Output the (X, Y) coordinate of the center of the cell containing the given text.  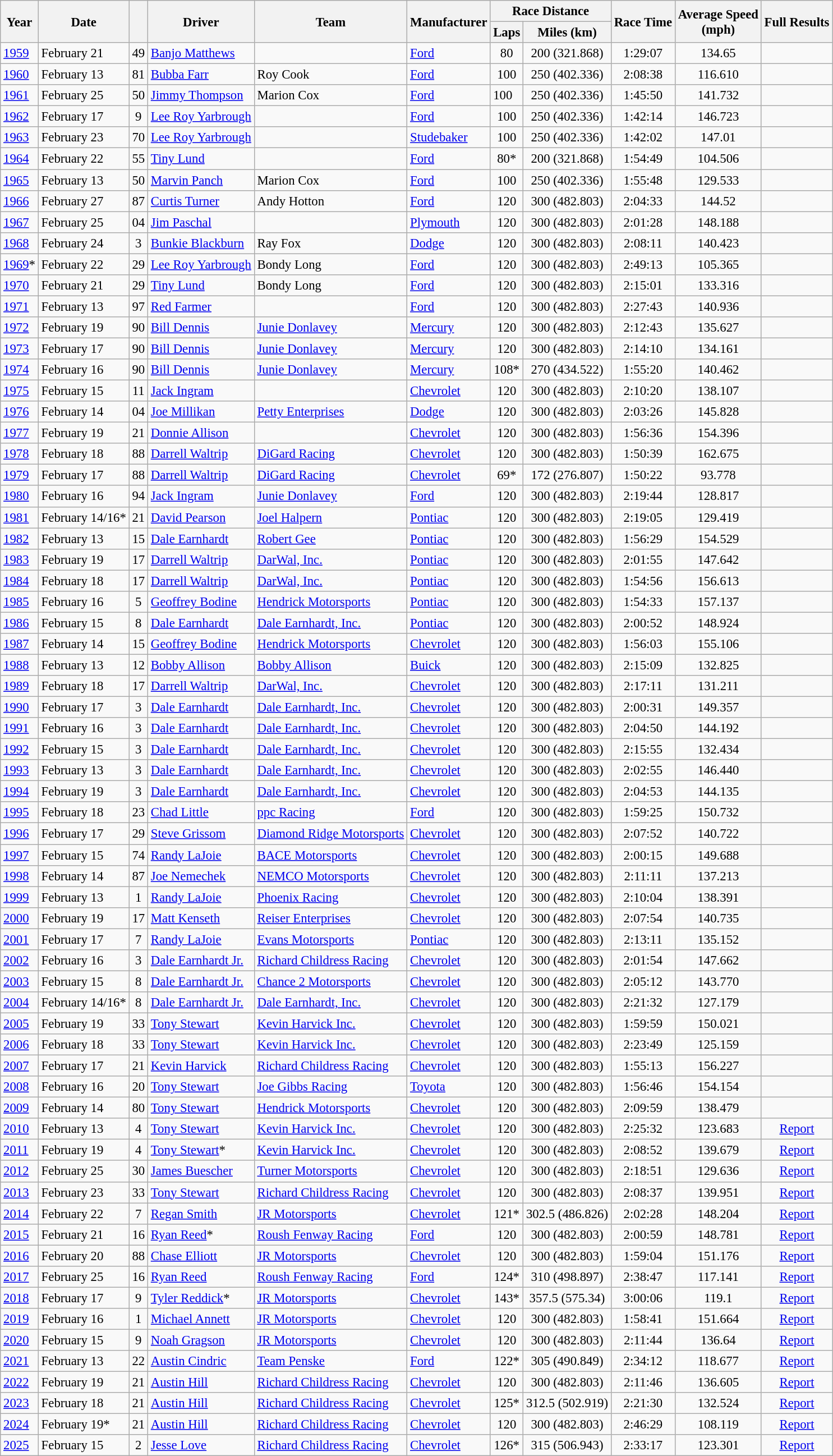
Jimmy Thompson (201, 95)
1994 (20, 792)
1:54:49 (643, 159)
Andy Hotton (331, 201)
108.119 (719, 1425)
69* (507, 475)
1966 (20, 201)
2002 (20, 961)
2025 (20, 1445)
Noah Gragson (201, 1340)
1975 (20, 391)
2021 (20, 1361)
Studebaker (449, 137)
138.107 (719, 391)
2:00:31 (643, 708)
139.951 (719, 1192)
144.135 (719, 792)
2:02:28 (643, 1214)
126* (507, 1445)
1972 (20, 328)
2:11:44 (643, 1340)
140.423 (719, 243)
134.65 (719, 53)
1979 (20, 475)
2:01:54 (643, 961)
135.152 (719, 939)
Chase Elliott (201, 1256)
Diamond Ridge Motorsports (331, 834)
2:13:11 (643, 939)
Bubba Farr (201, 75)
2:15:01 (643, 286)
150.021 (719, 1023)
2013 (20, 1192)
117.141 (719, 1277)
Kevin Harvick (201, 1066)
Date (84, 21)
Red Farmer (201, 306)
2001 (20, 939)
Ryan Reed* (201, 1234)
2006 (20, 1045)
1:42:14 (643, 117)
2016 (20, 1256)
1:55:20 (643, 370)
118.677 (719, 1361)
134.161 (719, 348)
1976 (20, 412)
February 27 (84, 201)
2:11:46 (643, 1382)
1998 (20, 876)
2:46:29 (643, 1425)
315 (506.943) (568, 1445)
Toyota (449, 1087)
156.227 (719, 1066)
97 (138, 306)
302.5 (486.826) (568, 1214)
2012 (20, 1172)
2:21:32 (643, 1003)
Joe Gibbs Racing (331, 1087)
154.396 (719, 433)
1990 (20, 708)
133.316 (719, 286)
2:27:43 (643, 306)
1969* (20, 264)
ppc Racing (331, 813)
Average Speed(mph) (719, 21)
2018 (20, 1298)
147.662 (719, 961)
1974 (20, 370)
1:29:07 (643, 53)
NEMCO Motorsports (331, 876)
1968 (20, 243)
2:04:50 (643, 728)
Petty Enterprises (331, 412)
1995 (20, 813)
1981 (20, 517)
2011 (20, 1150)
2003 (20, 981)
Team (331, 21)
Tyler Reddick* (201, 1298)
1959 (20, 53)
Buick (449, 665)
2000 (20, 918)
2:05:12 (643, 981)
BACE Motorsports (331, 855)
140.722 (719, 834)
149.357 (719, 708)
Ray Fox (331, 243)
1:59:25 (643, 813)
2017 (20, 1277)
Reiser Enterprises (331, 918)
2:08:11 (643, 243)
Driver (201, 21)
2:08:37 (643, 1192)
1:58:41 (643, 1319)
12 (138, 665)
1986 (20, 623)
2:02:55 (643, 770)
1:42:02 (643, 137)
2015 (20, 1234)
1:56:36 (643, 433)
1970 (20, 286)
104.506 (719, 159)
146.723 (719, 117)
2:33:17 (643, 1445)
148.188 (719, 222)
144.52 (719, 201)
1:50:39 (643, 454)
23 (138, 813)
Evans Motorsports (331, 939)
119.1 (719, 1298)
20 (138, 1087)
2:09:59 (643, 1108)
February 20 (84, 1256)
2005 (20, 1023)
74 (138, 855)
137.213 (719, 876)
154.529 (719, 539)
Joe Millikan (201, 412)
2:04:33 (643, 201)
1967 (20, 222)
155.106 (719, 644)
80* (507, 159)
1984 (20, 581)
357.5 (575.34) (568, 1298)
121* (507, 1214)
2:15:55 (643, 750)
Chad Little (201, 813)
Race Distance (551, 11)
February 19* (84, 1425)
2:10:20 (643, 391)
1:45:50 (643, 95)
11 (138, 391)
141.732 (719, 95)
140.462 (719, 370)
2:38:47 (643, 1277)
127.179 (719, 1003)
1:50:22 (643, 475)
310 (498.897) (568, 1277)
1962 (20, 117)
2:00:52 (643, 623)
2023 (20, 1403)
2:18:51 (643, 1172)
Team Penske (331, 1361)
1987 (20, 644)
140.936 (719, 306)
147.642 (719, 559)
30 (138, 1172)
2:08:38 (643, 75)
1989 (20, 686)
Tony Stewart* (201, 1150)
2014 (20, 1214)
Steve Grissom (201, 834)
122* (507, 1361)
140.735 (719, 918)
2:15:09 (643, 665)
105.365 (719, 264)
Jim Paschal (201, 222)
270 (434.522) (568, 370)
172 (276.807) (568, 475)
Joe Nemechek (201, 876)
Laps (507, 33)
2:04:53 (643, 792)
Marvin Panch (201, 180)
49 (138, 53)
1978 (20, 454)
128.817 (719, 497)
2:11:11 (643, 876)
1992 (20, 750)
129.419 (719, 517)
125.159 (719, 1045)
123.683 (719, 1129)
2019 (20, 1319)
144.192 (719, 728)
156.613 (719, 581)
143.770 (719, 981)
1983 (20, 559)
David Pearson (201, 517)
1:56:03 (643, 644)
136.64 (719, 1340)
2:00:59 (643, 1234)
Austin Cindric (201, 1361)
305 (490.849) (568, 1361)
1991 (20, 728)
154.154 (719, 1087)
312.5 (502.919) (568, 1403)
1964 (20, 159)
Roy Cook (331, 75)
2:12:43 (643, 328)
1980 (20, 497)
Plymouth (449, 222)
1997 (20, 855)
2:10:04 (643, 897)
135.627 (719, 328)
150.732 (719, 813)
93.778 (719, 475)
2020 (20, 1340)
1963 (20, 137)
145.828 (719, 412)
1:55:13 (643, 1066)
1961 (20, 95)
2:23:49 (643, 1045)
2:34:12 (643, 1361)
Ryan Reed (201, 1277)
Phoenix Racing (331, 897)
2 (138, 1445)
1973 (20, 348)
129.533 (719, 180)
2:01:28 (643, 222)
1965 (20, 180)
1:55:48 (643, 180)
132.524 (719, 1403)
2:07:52 (643, 834)
2010 (20, 1129)
124* (507, 1277)
1993 (20, 770)
2:17:11 (643, 686)
2009 (20, 1108)
Full Results (797, 21)
2:08:52 (643, 1150)
1:56:46 (643, 1087)
139.679 (719, 1150)
70 (138, 137)
Year (20, 21)
Matt Kenseth (201, 918)
1:56:29 (643, 539)
1982 (20, 539)
Banjo Matthews (201, 53)
81 (138, 75)
February 24 (84, 243)
2008 (20, 1087)
132.434 (719, 750)
2:19:44 (643, 497)
Manufacturer (449, 21)
2:14:10 (643, 348)
55 (138, 159)
Robert Gee (331, 539)
Miles (km) (568, 33)
2:00:15 (643, 855)
Regan Smith (201, 1214)
131.211 (719, 686)
1996 (20, 834)
2:01:55 (643, 559)
Michael Annett (201, 1319)
129.636 (719, 1172)
Race Time (643, 21)
Curtis Turner (201, 201)
149.688 (719, 855)
116.610 (719, 75)
Jesse Love (201, 1445)
1988 (20, 665)
125* (507, 1403)
1960 (20, 75)
148.924 (719, 623)
2024 (20, 1425)
1999 (20, 897)
Joel Halpern (331, 517)
5 (138, 602)
2022 (20, 1382)
157.137 (719, 602)
2:25:32 (643, 1129)
2007 (20, 1066)
138.391 (719, 897)
108* (507, 370)
1:59:59 (643, 1023)
146.440 (719, 770)
22 (138, 1361)
148.204 (719, 1214)
2:07:54 (643, 918)
132.825 (719, 665)
2:21:30 (643, 1403)
2:19:05 (643, 517)
138.479 (719, 1108)
151.664 (719, 1319)
136.605 (719, 1382)
148.781 (719, 1234)
Chance 2 Motorsports (331, 981)
1:54:33 (643, 602)
2:49:13 (643, 264)
2:03:26 (643, 412)
3:00:06 (643, 1298)
143* (507, 1298)
James Buescher (201, 1172)
1:59:04 (643, 1256)
1977 (20, 433)
2004 (20, 1003)
94 (138, 497)
151.176 (719, 1256)
1985 (20, 602)
Donnie Allison (201, 433)
Turner Motorsports (331, 1172)
123.301 (719, 1445)
Bunkie Blackburn (201, 243)
147.01 (719, 137)
162.675 (719, 454)
1971 (20, 306)
1:54:56 (643, 581)
